Identify which cell holds the provided text, then report its (x, y) central coordinate. 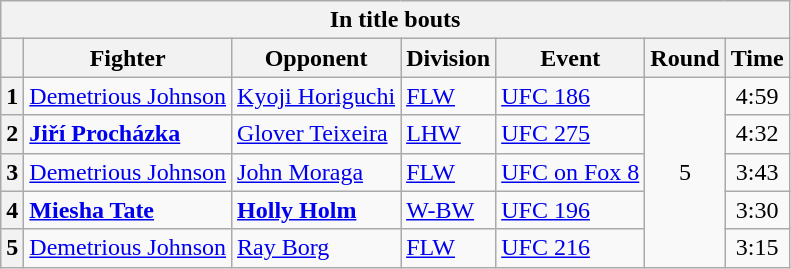
Ray Borg (316, 248)
Miesha Tate (128, 210)
In title bouts (395, 20)
W-BW (448, 210)
2 (12, 134)
1 (12, 96)
3:43 (757, 172)
3:30 (757, 210)
Fighter (128, 58)
John Moraga (316, 172)
3:15 (757, 248)
UFC 216 (570, 248)
Glover Teixeira (316, 134)
UFC 196 (570, 210)
4:59 (757, 96)
4 (12, 210)
UFC on Fox 8 (570, 172)
3 (12, 172)
Opponent (316, 58)
Round (685, 58)
Holly Holm (316, 210)
Jiří Procházka (128, 134)
LHW (448, 134)
UFC 275 (570, 134)
Event (570, 58)
Time (757, 58)
UFC 186 (570, 96)
4:32 (757, 134)
Division (448, 58)
Kyoji Horiguchi (316, 96)
